Detect which cell encompasses the target text, then output its (X, Y) center coordinate. 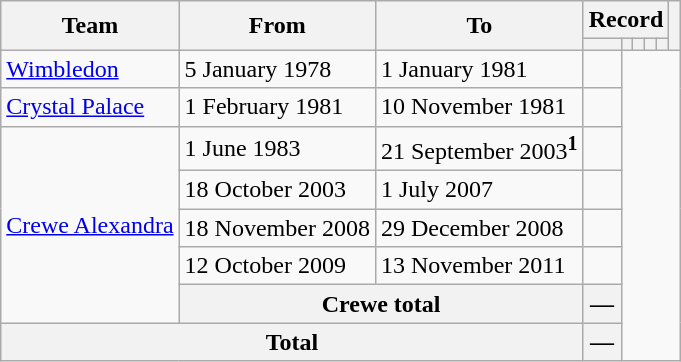
Total (292, 342)
18 October 2003 (277, 190)
29 December 2008 (479, 228)
21 September 20031 (479, 148)
1 February 1981 (277, 107)
Crewe Alexandra (90, 224)
Record (626, 20)
Wimbledon (90, 69)
Crewe total (381, 304)
1 July 2007 (479, 190)
13 November 2011 (479, 266)
18 November 2008 (277, 228)
From (277, 26)
1 June 1983 (277, 148)
12 October 2009 (277, 266)
10 November 1981 (479, 107)
To (479, 26)
Crystal Palace (90, 107)
1 January 1981 (479, 69)
Team (90, 26)
5 January 1978 (277, 69)
